Scan for the cell matching the given text and deliver its (x, y) coordinate at center. 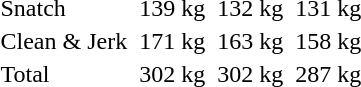
171 kg (172, 41)
163 kg (250, 41)
